Detect which cell encompasses the target text, then output its [X, Y] center coordinate. 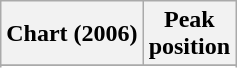
Peakposition [189, 34]
Chart (2006) [72, 34]
